Find where the given text appears and provide that cell's center as (x, y) coordinate. 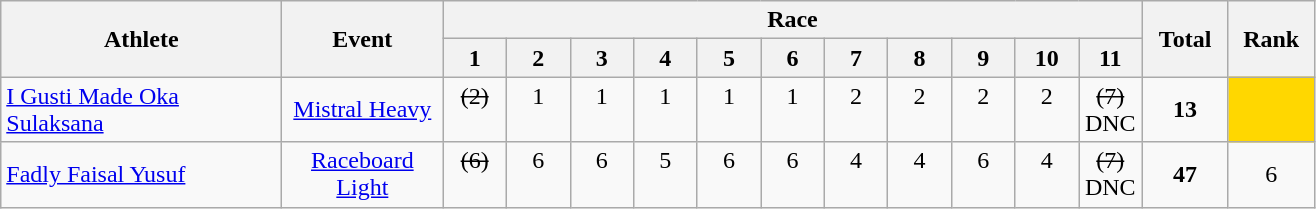
Athlete (142, 39)
7 (856, 58)
Raceboard Light (362, 174)
10 (1047, 58)
Event (362, 39)
Fadly Faisal Yusuf (142, 174)
Race (792, 20)
Mistral Heavy (362, 110)
8 (920, 58)
(2) (475, 110)
Total (1185, 39)
13 (1185, 110)
(6) (475, 174)
3 (602, 58)
I Gusti Made Oka Sulaksana (142, 110)
47 (1185, 174)
11 (1110, 58)
9 (983, 58)
Rank (1271, 39)
